Output the (X, Y) coordinate of the center of the cell containing the given text.  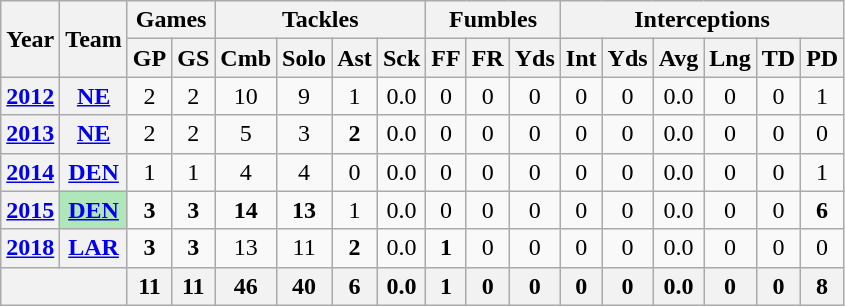
2012 (30, 96)
Team (94, 39)
Lng (730, 58)
10 (246, 96)
2014 (30, 172)
Solo (304, 58)
Games (170, 20)
TD (778, 58)
2018 (30, 248)
Interceptions (702, 20)
8 (822, 286)
GS (194, 58)
46 (246, 286)
40 (304, 286)
LAR (94, 248)
2013 (30, 134)
GP (149, 58)
Year (30, 39)
FF (446, 58)
Sck (401, 58)
5 (246, 134)
Ast (355, 58)
PD (822, 58)
Tackles (320, 20)
FR (488, 58)
Int (581, 58)
14 (246, 210)
Fumbles (494, 20)
Cmb (246, 58)
9 (304, 96)
Avg (678, 58)
2015 (30, 210)
